Return the (x, y) coordinate for the center point of the cell that contains the specified text.  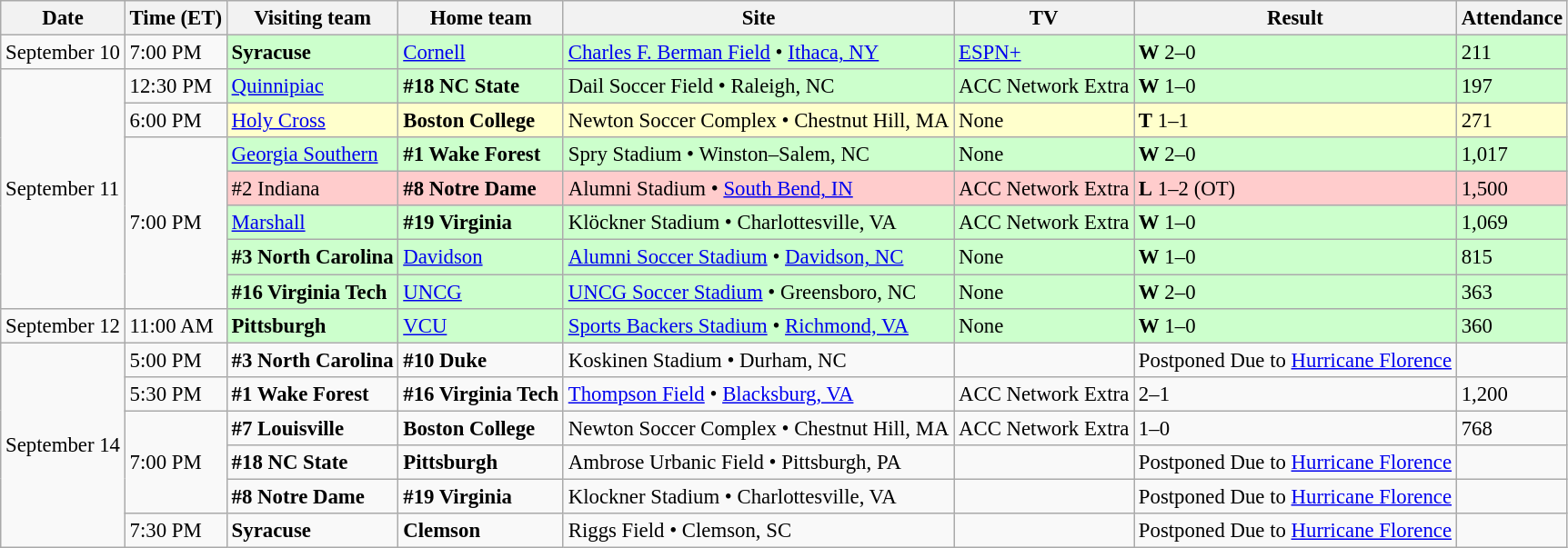
#7 Louisville (313, 428)
Charles F. Berman Field • Ithaca, NY (759, 53)
Home team (481, 18)
5:00 PM (176, 360)
Time (ET) (176, 18)
Sports Backers Stadium • Richmond, VA (759, 325)
Klockner Stadium • Charlottesville, VA (759, 496)
Koskinen Stadium • Durham, NC (759, 360)
Holy Cross (313, 121)
September 12 (63, 325)
768 (1512, 428)
1–0 (1295, 428)
815 (1512, 257)
Date (63, 18)
Quinnipiac (313, 86)
#2 Indiana (313, 189)
1,069 (1512, 223)
September 10 (63, 53)
197 (1512, 86)
Ambrose Urbanic Field • Pittsburgh, PA (759, 463)
Davidson (481, 257)
Dail Soccer Field • Raleigh, NC (759, 86)
Alumni Soccer Stadium • Davidson, NC (759, 257)
1,017 (1512, 154)
Alumni Stadium • South Bend, IN (759, 189)
1,200 (1512, 394)
6:00 PM (176, 121)
UNCG (481, 292)
2–1 (1295, 394)
5:30 PM (176, 394)
September 11 (63, 189)
L 1–2 (OT) (1295, 189)
Cornell (481, 53)
Thompson Field • Blacksburg, VA (759, 394)
360 (1512, 325)
Site (759, 18)
Georgia Southern (313, 154)
TV (1044, 18)
T 1–1 (1295, 121)
363 (1512, 292)
11:00 AM (176, 325)
12:30 PM (176, 86)
Attendance (1512, 18)
VCU (481, 325)
ESPN+ (1044, 53)
#10 Duke (481, 360)
Visiting team (313, 18)
7:30 PM (176, 531)
Marshall (313, 223)
271 (1512, 121)
UNCG Soccer Stadium • Greensboro, NC (759, 292)
1,500 (1512, 189)
Riggs Field • Clemson, SC (759, 531)
Spry Stadium • Winston–Salem, NC (759, 154)
September 14 (63, 445)
Result (1295, 18)
211 (1512, 53)
Klöckner Stadium • Charlottesville, VA (759, 223)
Clemson (481, 531)
